For the text-containing cell, return its midpoint in [x, y] coordinate format. 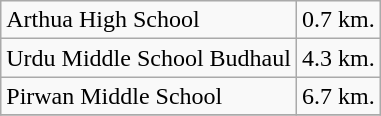
0.7 km. [338, 20]
6.7 km. [338, 96]
Urdu Middle School Budhaul [149, 58]
Pirwan Middle School [149, 96]
Arthua High School [149, 20]
4.3 km. [338, 58]
